Find where the given text appears and provide that cell's center as (X, Y) coordinate. 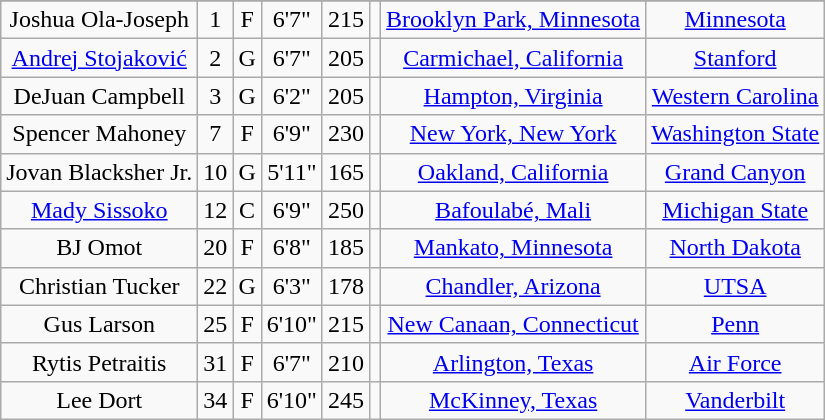
Hampton, Virginia (514, 96)
North Dakota (736, 248)
6'2" (292, 96)
245 (346, 400)
20 (216, 248)
Air Force (736, 362)
250 (346, 210)
2 (216, 58)
12 (216, 210)
Michigan State (736, 210)
C (247, 210)
Penn (736, 324)
Chandler, Arizona (514, 286)
6'8" (292, 248)
6'3" (292, 286)
Brooklyn Park, Minnesota (514, 20)
Vanderbilt (736, 400)
Jovan Blacksher Jr. (100, 172)
Minnesota (736, 20)
Joshua Ola-Joseph (100, 20)
210 (346, 362)
DeJuan Campbell (100, 96)
185 (346, 248)
31 (216, 362)
34 (216, 400)
178 (346, 286)
Mady Sissoko (100, 210)
Mankato, Minnesota (514, 248)
New Canaan, Connecticut (514, 324)
7 (216, 134)
Spencer Mahoney (100, 134)
Arlington, Texas (514, 362)
Carmichael, California (514, 58)
Rytis Petraitis (100, 362)
Western Carolina (736, 96)
22 (216, 286)
Stanford (736, 58)
Bafoulabé, Mali (514, 210)
Oakland, California (514, 172)
New York, New York (514, 134)
Grand Canyon (736, 172)
10 (216, 172)
Christian Tucker (100, 286)
1 (216, 20)
230 (346, 134)
UTSA (736, 286)
25 (216, 324)
BJ Omot (100, 248)
Gus Larson (100, 324)
165 (346, 172)
Washington State (736, 134)
Lee Dort (100, 400)
5'11" (292, 172)
Andrej Stojaković (100, 58)
McKinney, Texas (514, 400)
3 (216, 96)
